Search for the cell housing the specified text and yield its [X, Y] center coordinate. 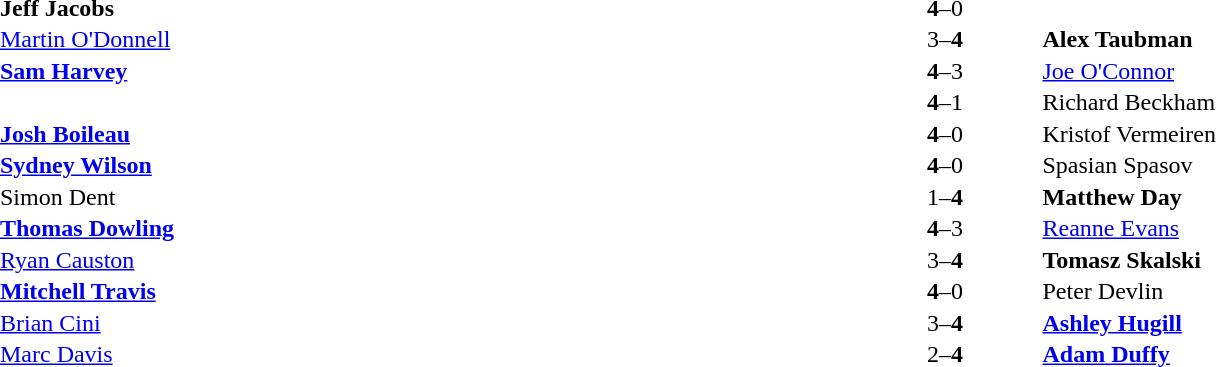
1–4 [944, 197]
4–1 [944, 103]
